For the text-containing cell, return its midpoint in (x, y) coordinate format. 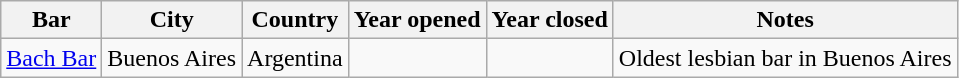
Buenos Aires (172, 58)
Year closed (550, 20)
Year opened (417, 20)
Notes (785, 20)
Oldest lesbian bar in Buenos Aires (785, 58)
City (172, 20)
Argentina (296, 58)
Bar (52, 20)
Country (296, 20)
Bach Bar (52, 58)
